Return the [x, y] coordinate for the center point of the cell that contains the specified text.  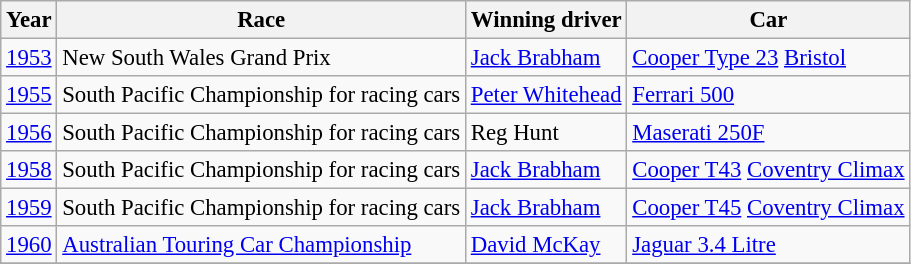
Cooper T43 Coventry Climax [768, 170]
1960 [29, 245]
Ferrari 500 [768, 95]
1956 [29, 133]
1955 [29, 95]
Jaguar 3.4 Litre [768, 245]
Car [768, 20]
Reg Hunt [546, 133]
1953 [29, 58]
Year [29, 20]
Winning driver [546, 20]
Maserati 250F [768, 133]
Cooper Type 23 Bristol [768, 58]
Australian Touring Car Championship [262, 245]
1959 [29, 208]
New South Wales Grand Prix [262, 58]
David McKay [546, 245]
1958 [29, 170]
Peter Whitehead [546, 95]
Race [262, 20]
Cooper T45 Coventry Climax [768, 208]
